Detect which cell encompasses the target text, then output its [X, Y] center coordinate. 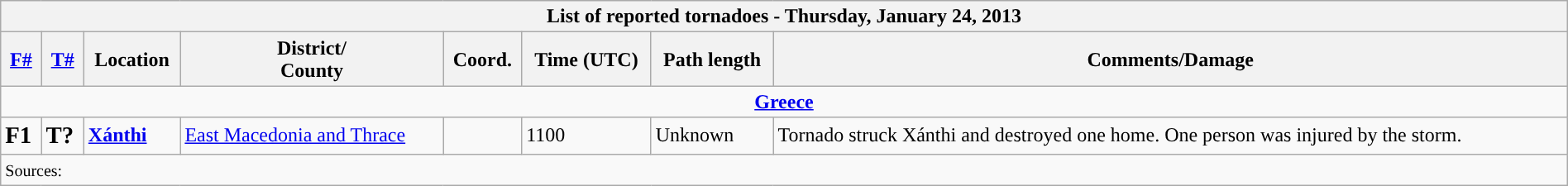
Unknown [712, 136]
Xánthi [132, 136]
Path length [712, 60]
F1 [22, 136]
Tornado struck Xánthi and destroyed one home. One person was injured by the storm. [1170, 136]
District/County [312, 60]
Greece [784, 102]
F# [22, 60]
List of reported tornadoes - Thursday, January 24, 2013 [784, 17]
T? [63, 136]
Sources: [784, 169]
East Macedonia and Thrace [312, 136]
Coord. [482, 60]
Comments/Damage [1170, 60]
Location [132, 60]
1100 [587, 136]
T# [63, 60]
Time (UTC) [587, 60]
